Return [X, Y] of the center of cell containing provided text 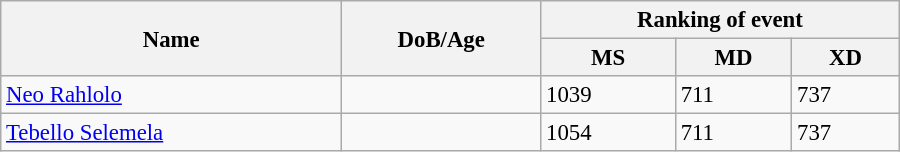
Neo Rahlolo [172, 95]
DoB/Age [442, 38]
1039 [608, 95]
XD [846, 58]
Ranking of event [720, 20]
1054 [608, 133]
MS [608, 58]
MD [733, 58]
Tebello Selemela [172, 133]
Name [172, 38]
